Find where the given text appears and provide that cell's center as (x, y) coordinate. 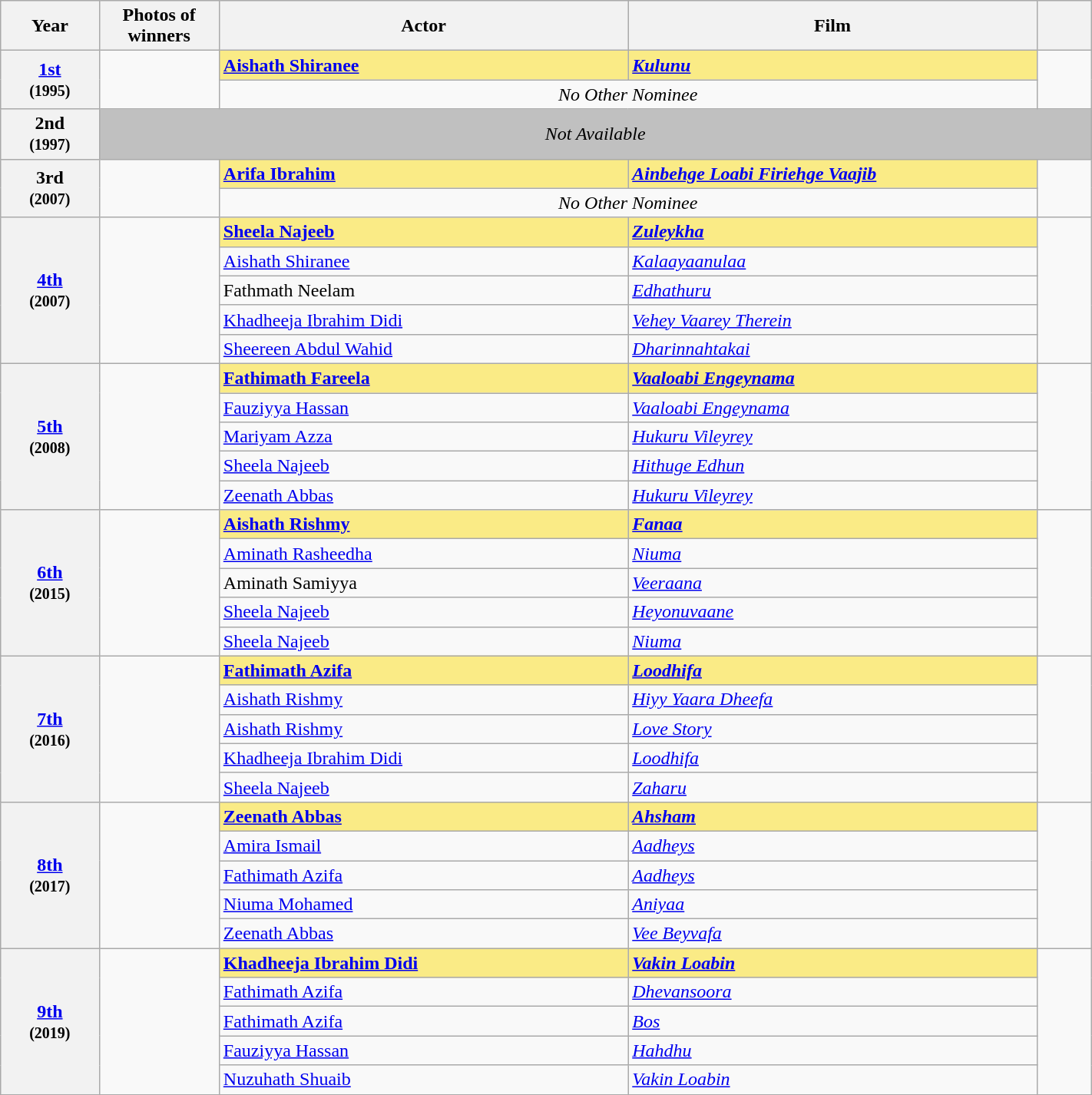
Year (50, 26)
Ahsham (832, 816)
Zuleykha (832, 232)
Niuma Mohamed (423, 905)
Kulunu (832, 65)
Not Available (595, 134)
Zaharu (832, 787)
Photos of winners (159, 26)
Hiyy Yaara Dheefa (832, 700)
Vehey Vaarey Therein (832, 319)
7th(2016) (50, 729)
Sheereen Abdul Wahid (423, 349)
8th(2017) (50, 875)
Nuzuhath Shuaib (423, 1080)
Aniyaa (832, 905)
Film (832, 26)
6th(2015) (50, 583)
1st(1995) (50, 80)
Fanaa (832, 524)
Heyonuvaane (832, 612)
3rd(2007) (50, 188)
Bos (832, 1021)
Mariyam Azza (423, 437)
Amira Ismail (423, 845)
Fathmath Neelam (423, 290)
Arifa Ibrahim (423, 174)
Hahdhu (832, 1050)
Hithuge Edhun (832, 466)
9th(2019) (50, 1021)
5th(2008) (50, 436)
Edhathuru (832, 290)
Aminath Samiyya (423, 583)
Actor (423, 26)
Fathimath Fareela (423, 378)
Aminath Rasheedha (423, 554)
Love Story (832, 729)
Veeraana (832, 583)
2nd(1997) (50, 134)
4th(2007) (50, 290)
Ainbehge Loabi Firiehge Vaajib (832, 174)
Kalaayaanulaa (832, 261)
Dharinnahtakai (832, 349)
Vee Beyvafa (832, 934)
Dhevansoora (832, 992)
